For the text-containing cell, return its midpoint in [x, y] coordinate format. 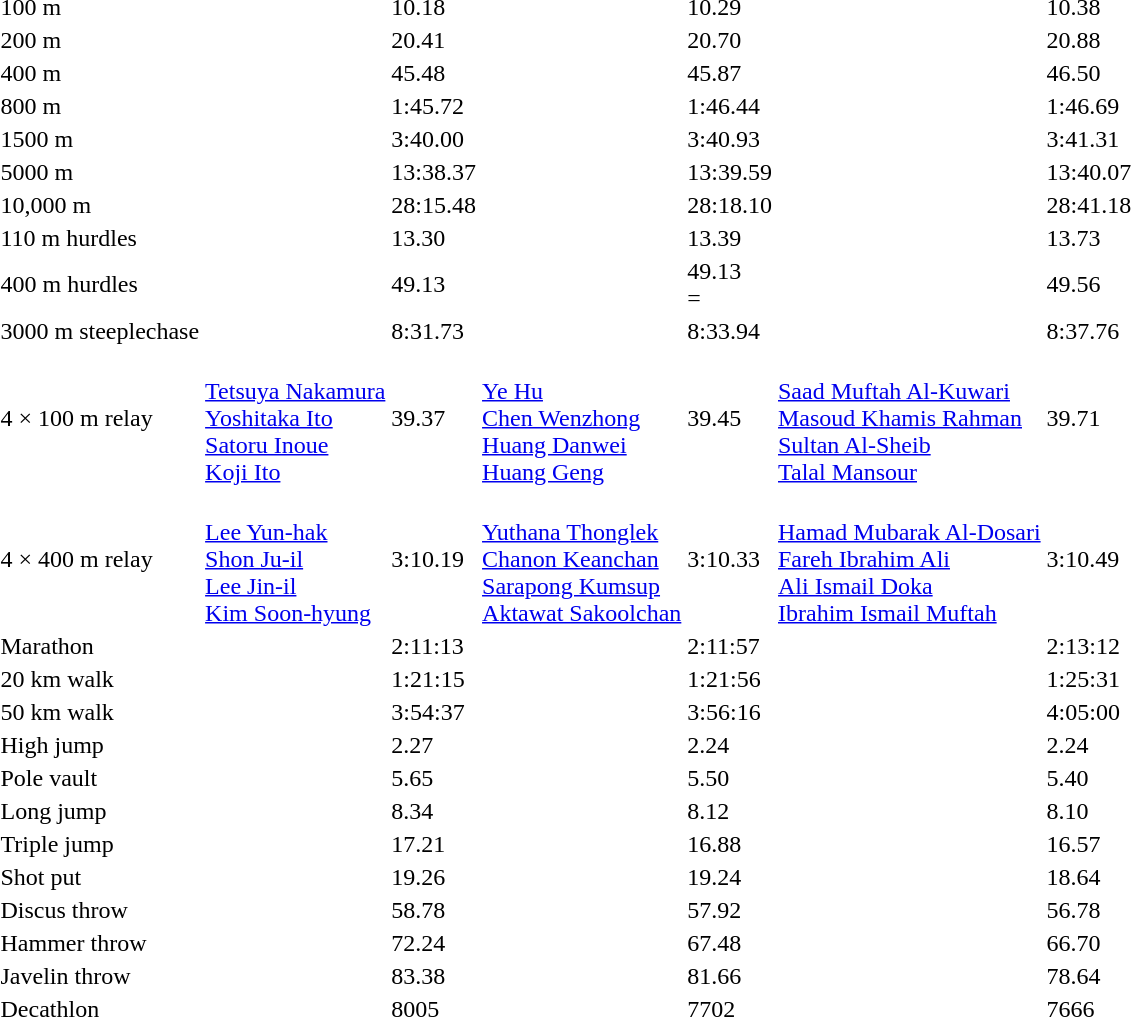
Yuthana ThonglekChanon KeanchanSarapong KumsupAktawat Sakoolchan [582, 559]
13:39.59 [730, 172]
Saad Muftah Al-KuwariMasoud Khamis RahmanSultan Al-SheibTalal Mansour [910, 418]
28:15.48 [434, 205]
2.24 [730, 745]
17.21 [434, 844]
19.26 [434, 877]
67.48 [730, 943]
28:18.10 [730, 205]
5.65 [434, 778]
2.27 [434, 745]
3:10.19 [434, 559]
13.39 [730, 238]
3:54:37 [434, 712]
45.48 [434, 73]
49.13= [730, 284]
45.87 [730, 73]
3:40.00 [434, 139]
3:10.33 [730, 559]
1:45.72 [434, 106]
8:31.73 [434, 331]
2:11:57 [730, 646]
Tetsuya NakamuraYoshitaka ItoSatoru InoueKoji Ito [296, 418]
83.38 [434, 976]
20.41 [434, 40]
8:33.94 [730, 331]
13:38.37 [434, 172]
13.30 [434, 238]
20.70 [730, 40]
57.92 [730, 910]
39.37 [434, 418]
1:21:15 [434, 679]
5.50 [730, 778]
Ye HuChen WenzhongHuang DanweiHuang Geng [582, 418]
81.66 [730, 976]
3:40.93 [730, 139]
8.34 [434, 811]
1:21:56 [730, 679]
3:56:16 [730, 712]
19.24 [730, 877]
Lee Yun-hakShon Ju-ilLee Jin-ilKim Soon-hyung [296, 559]
49.13 [434, 284]
39.45 [730, 418]
58.78 [434, 910]
2:11:13 [434, 646]
16.88 [730, 844]
72.24 [434, 943]
1:46.44 [730, 106]
Hamad Mubarak Al-DosariFareh Ibrahim AliAli Ismail DokaIbrahim Ismail Muftah [910, 559]
8.12 [730, 811]
